Locate the cell with the specified text and output its [x, y] center coordinate. 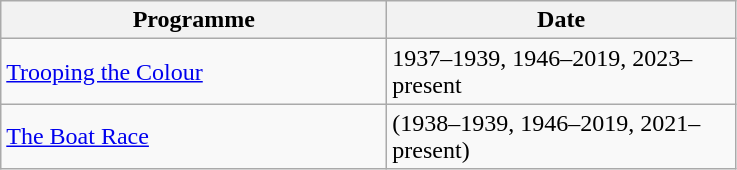
Date [562, 20]
Trooping the Colour [194, 72]
The Boat Race [194, 136]
(1938–1939, 1946–2019, 2021–present) [562, 136]
Programme [194, 20]
1937–1939, 1946–2019, 2023–present [562, 72]
